Provide the [X, Y] coordinate of the cell's center where the given text is located.  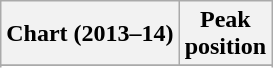
Chart (2013–14) [90, 34]
Peakposition [225, 34]
